Provide the [X, Y] coordinate of the cell's center where the given text is located.  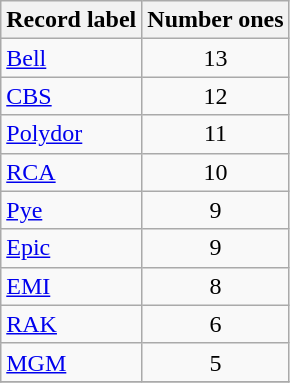
MGM [72, 362]
5 [216, 362]
Epic [72, 248]
CBS [72, 96]
8 [216, 286]
13 [216, 58]
6 [216, 324]
Number ones [216, 20]
12 [216, 96]
Bell [72, 58]
10 [216, 172]
Polydor [72, 134]
Record label [72, 20]
RCA [72, 172]
11 [216, 134]
Pye [72, 210]
RAK [72, 324]
EMI [72, 286]
